Return [X, Y] of the center of cell containing provided text 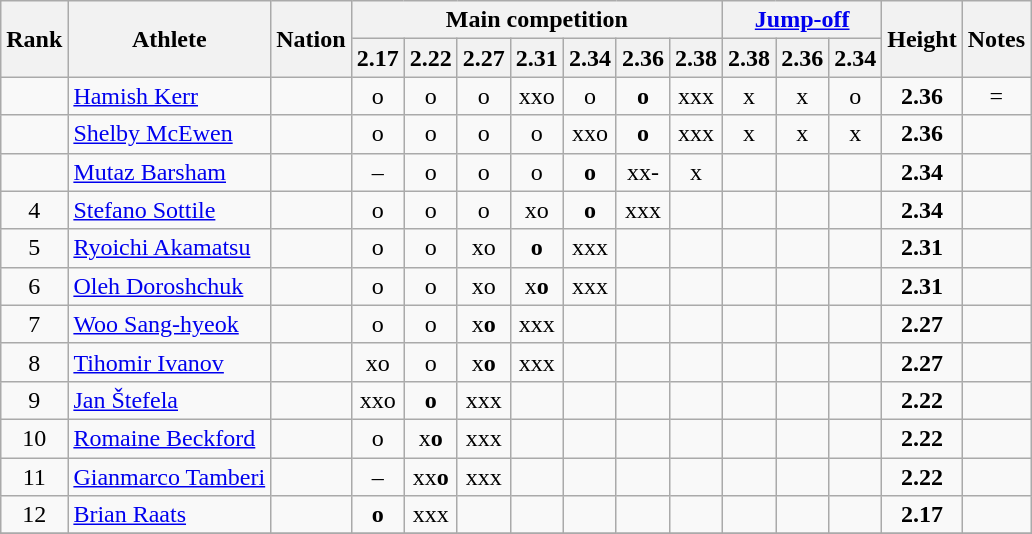
Athlete [170, 39]
Tihomir Ivanov [170, 362]
4 [34, 210]
Gianmarco Tamberi [170, 477]
Brian Raats [170, 515]
Shelby McEwen [170, 134]
Rank [34, 39]
5 [34, 248]
Nation [311, 39]
= [996, 96]
7 [34, 324]
Oleh Doroshchuk [170, 286]
9 [34, 400]
Romaine Beckford [170, 438]
Height [922, 39]
8 [34, 362]
6 [34, 286]
11 [34, 477]
12 [34, 515]
Jan Štefela [170, 400]
Hamish Kerr [170, 96]
Main competition [536, 20]
10 [34, 438]
Ryoichi Akamatsu [170, 248]
Notes [996, 39]
Jump-off [802, 20]
Stefano Sottile [170, 210]
Woo Sang-hyeok [170, 324]
Mutaz Barsham [170, 172]
xx- [642, 172]
